Extract the [X, Y] coordinate from the center of the cell holding the provided text.  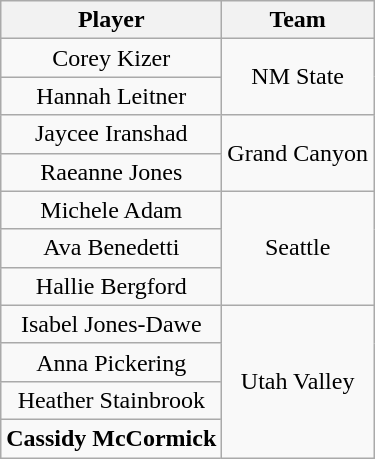
Player [112, 20]
NM State [298, 77]
Utah Valley [298, 381]
Michele Adam [112, 210]
Anna Pickering [112, 362]
Seattle [298, 248]
Grand Canyon [298, 153]
Team [298, 20]
Corey Kizer [112, 58]
Cassidy McCormick [112, 438]
Raeanne Jones [112, 172]
Ava Benedetti [112, 248]
Jaycee Iranshad [112, 134]
Hallie Bergford [112, 286]
Isabel Jones-Dawe [112, 324]
Heather Stainbrook [112, 400]
Hannah Leitner [112, 96]
